Return [X, Y] of the center of cell containing provided text 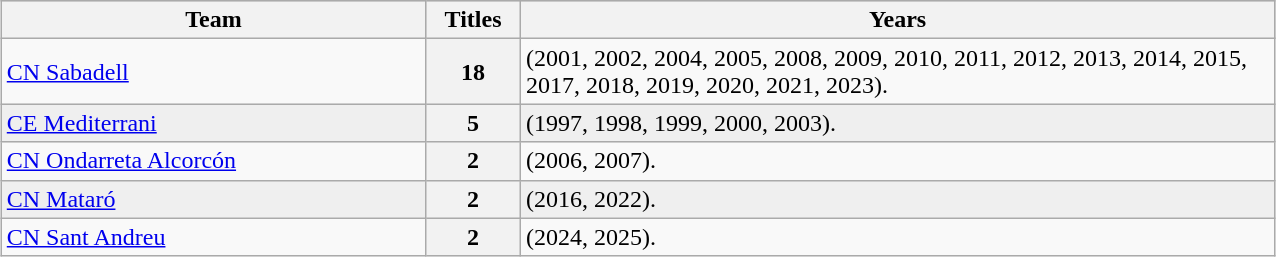
18 [474, 72]
5 [474, 123]
CN Sant Andreu [213, 237]
CN Ondarreta Alcorcón [213, 161]
(2016, 2022). [897, 199]
(1997, 1998, 1999, 2000, 2003). [897, 123]
Titles [474, 20]
CN Sabadell [213, 72]
(2001, 2002, 2004, 2005, 2008, 2009, 2010, 2011, 2012, 2013, 2014, 2015, 2017, 2018, 2019, 2020, 2021, 2023). [897, 72]
Years [897, 20]
(2024, 2025). [897, 237]
CN Mataró [213, 199]
CE Mediterrani [213, 123]
(2006, 2007). [897, 161]
Team [213, 20]
